Find where the given text appears and provide that cell's center as [x, y] coordinate. 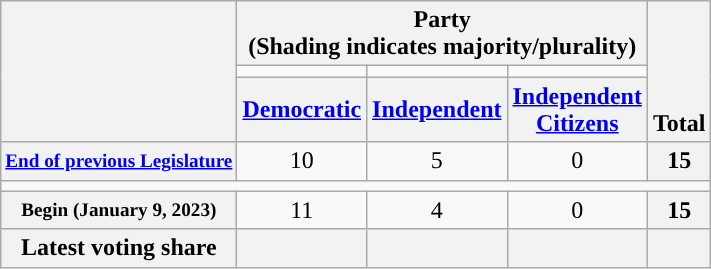
Party (Shading indicates majority/plurality) [442, 34]
End of previous Legislature [119, 161]
Democratic [302, 110]
Begin (January 9, 2023) [119, 210]
IndependentCitizens [577, 110]
Latest voting share [119, 248]
5 [437, 161]
4 [437, 210]
10 [302, 161]
11 [302, 210]
Independent [437, 110]
Total [679, 72]
